Find where the given text appears and provide that cell's center as [x, y] coordinate. 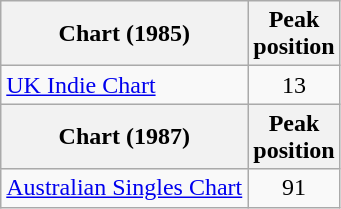
UK Indie Chart [124, 85]
91 [294, 188]
Chart (1985) [124, 34]
Australian Singles Chart [124, 188]
Chart (1987) [124, 136]
13 [294, 85]
